Scan for the cell matching the given text and deliver its (X, Y) coordinate at center. 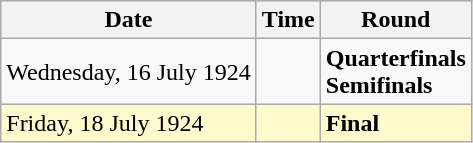
Friday, 18 July 1924 (129, 123)
QuarterfinalsSemifinals (396, 72)
Time (288, 20)
Date (129, 20)
Final (396, 123)
Wednesday, 16 July 1924 (129, 72)
Round (396, 20)
